Find where the given text appears and provide that cell's center as (x, y) coordinate. 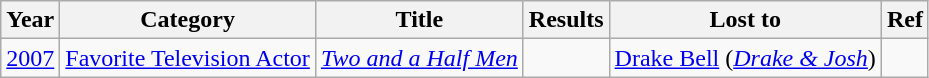
Drake Bell (Drake & Josh) (745, 58)
Two and a Half Men (419, 58)
Ref (904, 20)
Title (419, 20)
Year (30, 20)
Lost to (745, 20)
Results (566, 20)
2007 (30, 58)
Favorite Television Actor (188, 58)
Category (188, 20)
